Identify which cell holds the provided text, then report its (X, Y) central coordinate. 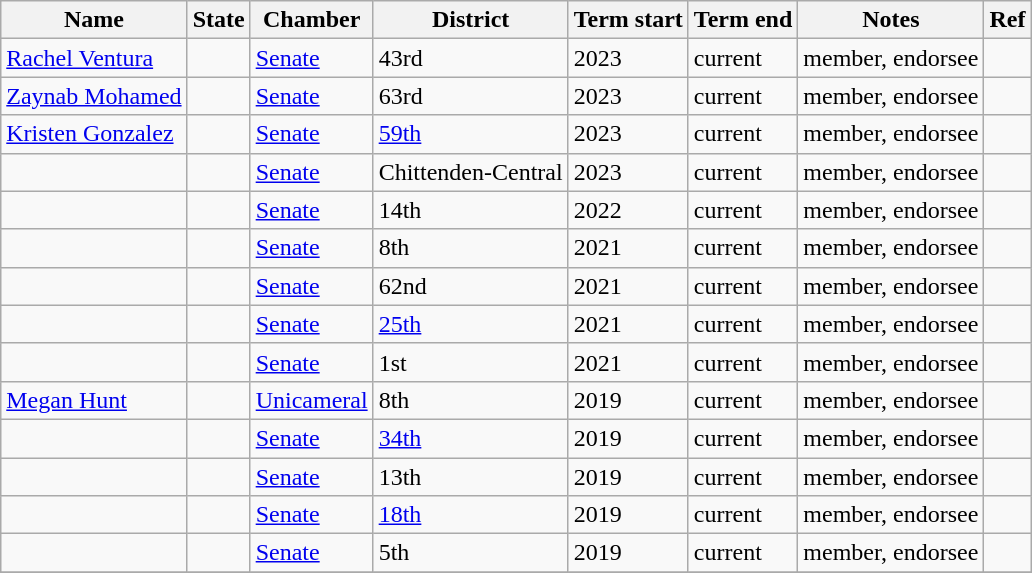
59th (470, 134)
18th (470, 515)
Kristen Gonzalez (94, 134)
Ref (1008, 20)
District (470, 20)
43rd (470, 58)
14th (470, 210)
62nd (470, 286)
5th (470, 553)
Rachel Ventura (94, 58)
2022 (628, 210)
13th (470, 477)
Megan Hunt (94, 400)
Term start (628, 20)
63rd (470, 96)
Chamber (312, 20)
Chittenden-Central (470, 172)
Notes (891, 20)
Zaynab Mohamed (94, 96)
Name (94, 20)
State (218, 20)
25th (470, 324)
Unicameral (312, 400)
1st (470, 362)
34th (470, 438)
Term end (743, 20)
